Identify which cell holds the provided text, then report its (x, y) central coordinate. 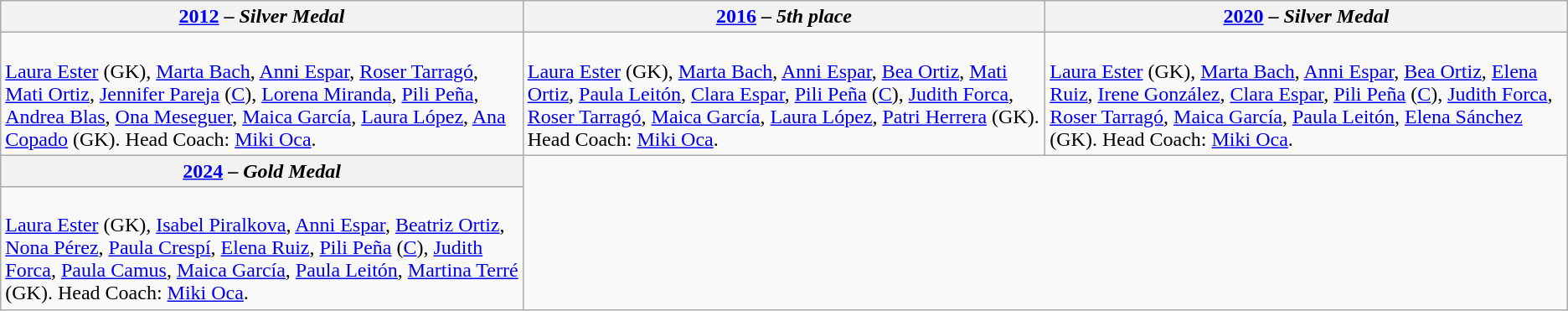
2020 – Silver Medal (1307, 17)
2012 – Silver Medal (261, 17)
2016 – 5th place (784, 17)
2024 – Gold Medal (261, 171)
